Determine the (x, y) coordinate at the center of the cell enclosing the given text.  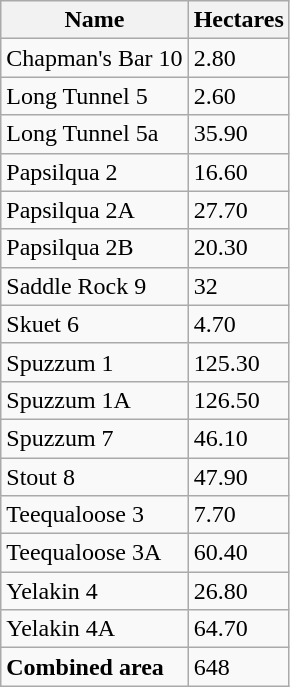
47.90 (238, 477)
126.50 (238, 400)
Skuet 6 (94, 324)
125.30 (238, 362)
Papsilqua 2 (94, 172)
Name (94, 20)
Yelakin 4 (94, 591)
Papsilqua 2A (94, 210)
Teequaloose 3 (94, 515)
Spuzzum 1 (94, 362)
Long Tunnel 5 (94, 96)
Spuzzum 1A (94, 400)
26.80 (238, 591)
Combined area (94, 667)
35.90 (238, 134)
20.30 (238, 248)
Saddle Rock 9 (94, 286)
Stout 8 (94, 477)
Teequaloose 3A (94, 553)
Spuzzum 7 (94, 438)
Yelakin 4A (94, 629)
2.80 (238, 58)
60.40 (238, 553)
2.60 (238, 96)
46.10 (238, 438)
16.60 (238, 172)
32 (238, 286)
7.70 (238, 515)
Papsilqua 2B (94, 248)
Hectares (238, 20)
4.70 (238, 324)
27.70 (238, 210)
Long Tunnel 5a (94, 134)
648 (238, 667)
Chapman's Bar 10 (94, 58)
64.70 (238, 629)
